Detect which cell encompasses the target text, then output its [X, Y] center coordinate. 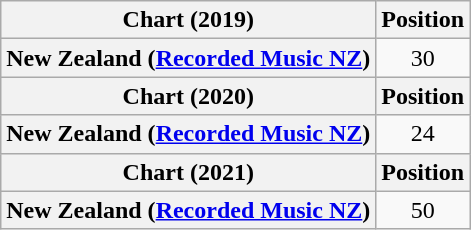
30 [423, 58]
50 [423, 210]
Chart (2020) [188, 96]
24 [423, 134]
Chart (2019) [188, 20]
Chart (2021) [188, 172]
